Provide the [X, Y] coordinate of the cell's center where the given text is located.  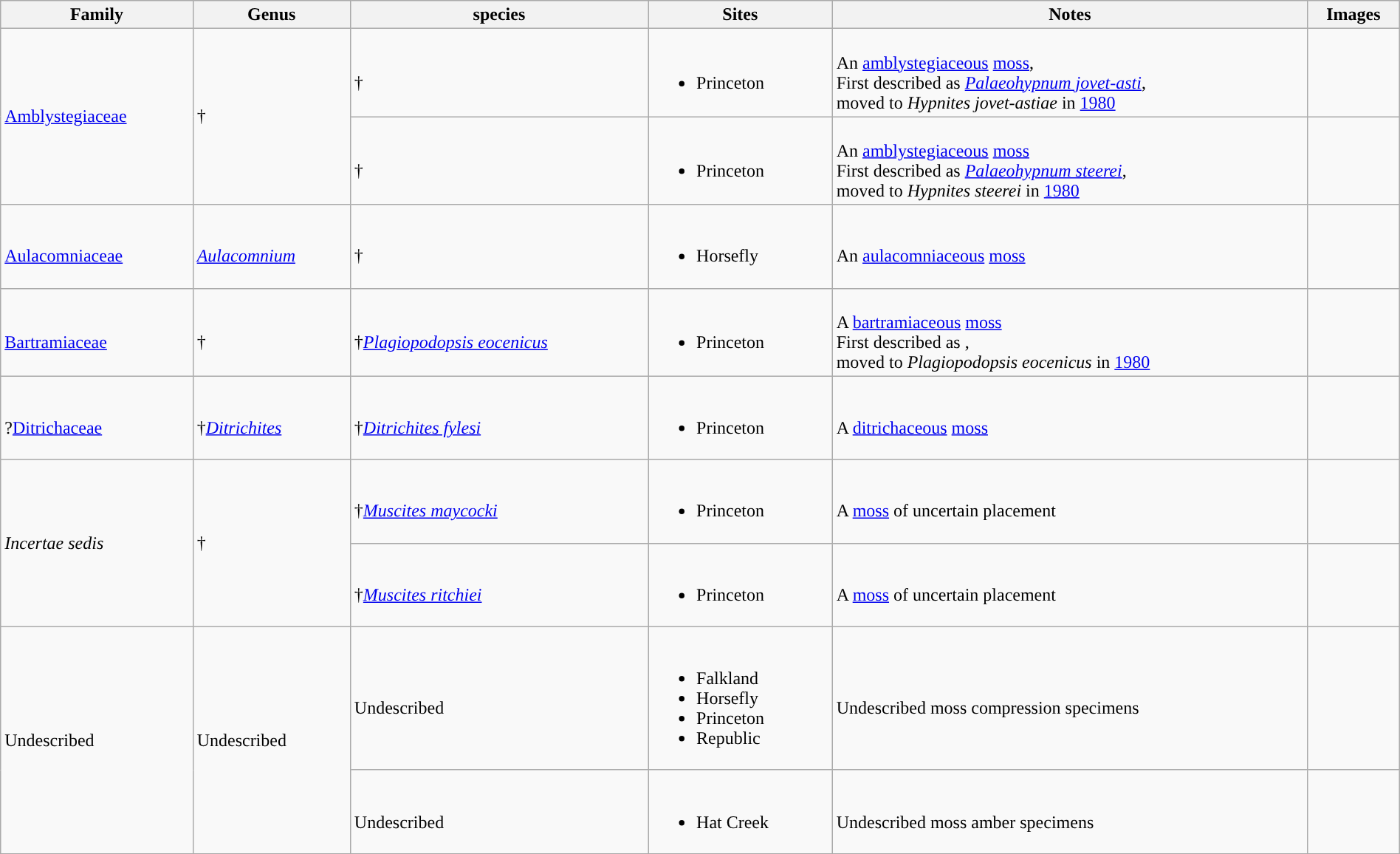
Aulacomnium [272, 247]
Family [97, 15]
An aulacomniaceous moss [1069, 247]
?Ditrichaceae [97, 418]
Amblystegiaceae [97, 117]
Genus [272, 15]
species [499, 15]
An amblystegiaceous moss, First described as Palaeohypnum jovet-asti, moved to Hypnites jovet-astiae in 1980 [1069, 72]
A ditrichaceous moss [1069, 418]
†Ditrichites [272, 418]
†Ditrichites fylesi [499, 418]
Aulacomniaceae [97, 247]
A bartramiaceous moss First described as , moved to Plagiopodopsis eocenicus in 1980 [1069, 332]
†Muscites maycocki [499, 501]
FalklandHorseflyPrincetonRepublic [741, 698]
An amblystegiaceous moss First described as Palaeohypnum steerei, moved to Hypnites steerei in 1980 [1069, 161]
Sites [741, 15]
Horsefly [741, 247]
Incertae sedis [97, 543]
Images [1354, 15]
Notes [1069, 15]
Hat Creek [741, 811]
†Plagiopodopsis eocenicus [499, 332]
Bartramiaceae [97, 332]
Undescribed moss amber specimens [1069, 811]
Undescribed moss compression specimens [1069, 698]
†Muscites ritchiei [499, 585]
